Detect which cell encompasses the target text, then output its (x, y) center coordinate. 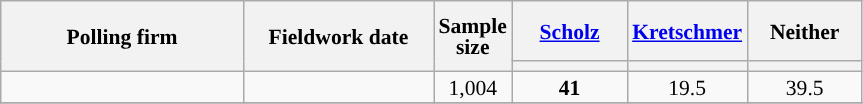
Scholz (570, 31)
Polling firm (122, 36)
Kretschmer (687, 31)
41 (570, 86)
Neither (804, 31)
1,004 (473, 86)
Samplesize (473, 36)
19.5 (687, 86)
Fieldwork date (338, 36)
39.5 (804, 86)
